Find where the given text appears and provide that cell's center as [X, Y] coordinate. 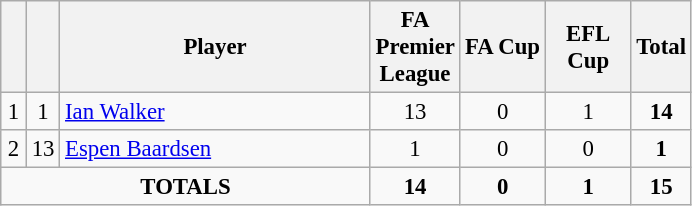
FA Cup [503, 47]
Player [216, 47]
15 [661, 187]
2 [14, 149]
Total [661, 47]
FA Premier League [414, 47]
Ian Walker [216, 112]
TOTALS [186, 187]
EFL Cup [588, 47]
Espen Baardsen [216, 149]
